Determine the [X, Y] coordinate at the center of the cell enclosing the given text.  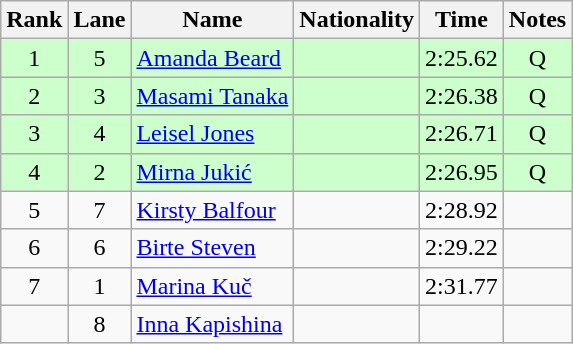
Kirsty Balfour [212, 210]
Birte Steven [212, 248]
Amanda Beard [212, 58]
8 [100, 324]
Lane [100, 20]
2:26.71 [462, 134]
Nationality [357, 20]
Time [462, 20]
2:26.95 [462, 172]
Leisel Jones [212, 134]
Marina Kuč [212, 286]
Masami Tanaka [212, 96]
2:28.92 [462, 210]
Rank [34, 20]
Notes [537, 20]
Inna Kapishina [212, 324]
2:29.22 [462, 248]
Name [212, 20]
2:25.62 [462, 58]
2:31.77 [462, 286]
Mirna Jukić [212, 172]
2:26.38 [462, 96]
